Return the [X, Y] coordinate for the center point of the cell that contains the specified text.  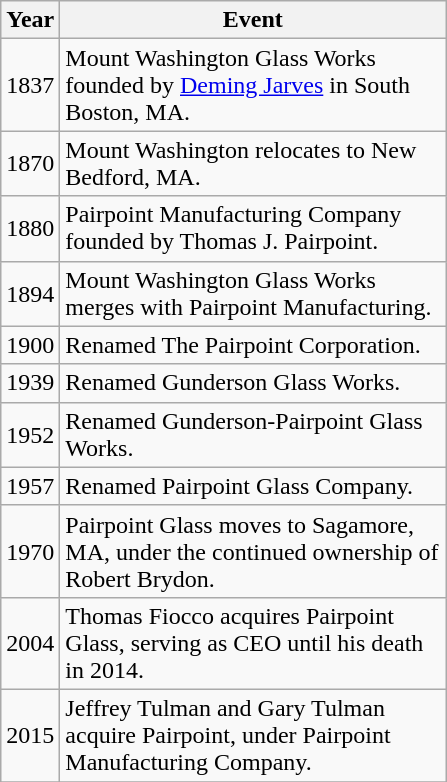
Year [30, 20]
1939 [30, 383]
Renamed Pairpoint Glass Company. [253, 486]
Event [253, 20]
2004 [30, 643]
1894 [30, 294]
Pairpoint Manufacturing Company founded by Thomas J. Pairpoint. [253, 228]
1880 [30, 228]
Pairpoint Glass moves to Sagamore, MA, under the continued ownership of Robert Brydon. [253, 551]
Mount Washington Glass Works merges with Pairpoint Manufacturing. [253, 294]
1837 [30, 85]
Renamed Gunderson-Pairpoint Glass Works. [253, 434]
Renamed Gunderson Glass Works. [253, 383]
Mount Washington relocates to New Bedford, MA. [253, 164]
Mount Washington Glass Works founded by Deming Jarves in South Boston, MA. [253, 85]
1952 [30, 434]
Jeffrey Tulman and Gary Tulman acquire Pairpoint, under Pairpoint Manufacturing Company. [253, 735]
1970 [30, 551]
1870 [30, 164]
1900 [30, 345]
2015 [30, 735]
Renamed The Pairpoint Corporation. [253, 345]
Thomas Fiocco acquires Pairpoint Glass, serving as CEO until his death in 2014. [253, 643]
1957 [30, 486]
